For the text-containing cell, return its midpoint in (X, Y) coordinate format. 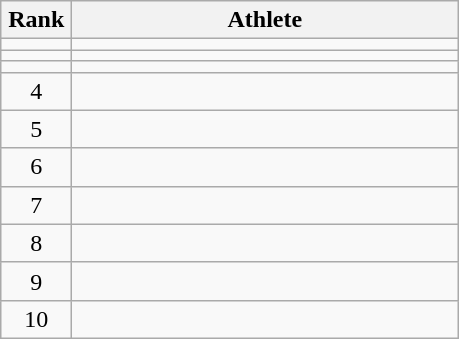
8 (36, 243)
Rank (36, 20)
Athlete (265, 20)
9 (36, 281)
5 (36, 129)
4 (36, 91)
7 (36, 205)
10 (36, 319)
6 (36, 167)
